Capture the cell that displays the provided text and extract its [x, y] central coordinate. 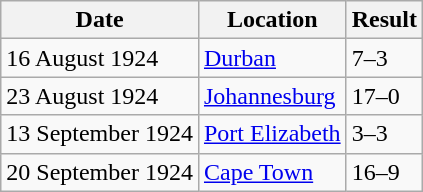
20 September 1924 [100, 172]
Durban [272, 58]
Cape Town [272, 172]
23 August 1924 [100, 96]
Date [100, 20]
7–3 [384, 58]
17–0 [384, 96]
Johannesburg [272, 96]
Result [384, 20]
16 August 1924 [100, 58]
3–3 [384, 134]
16–9 [384, 172]
Location [272, 20]
Port Elizabeth [272, 134]
13 September 1924 [100, 134]
